Pinpoint the cell where the given text exists, returning its (x, y) midpoint coordinate. 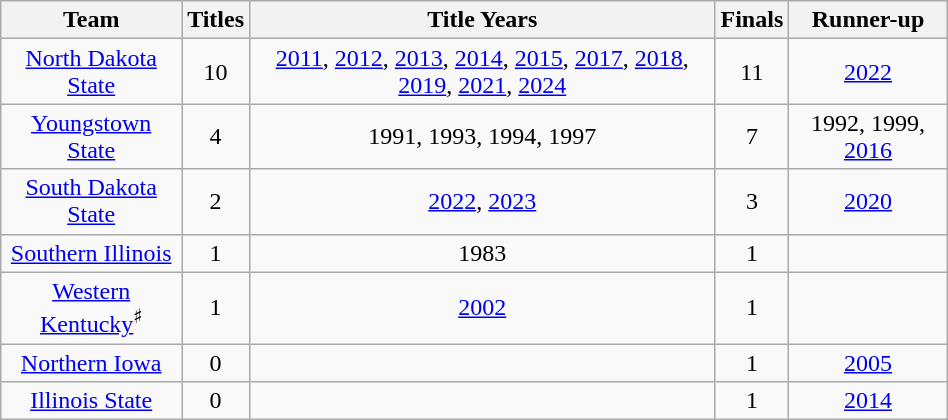
1992, 1999, 2016 (868, 136)
2014 (868, 401)
2 (216, 202)
1983 (482, 253)
7 (752, 136)
Southern Illinois (92, 253)
Titles (216, 20)
South Dakota State (92, 202)
Western Kentucky♯ (92, 308)
4 (216, 136)
2022 (868, 72)
10 (216, 72)
2020 (868, 202)
2022, 2023 (482, 202)
North Dakota State (92, 72)
Youngstown State (92, 136)
Illinois State (92, 401)
3 (752, 202)
2002 (482, 308)
1991, 1993, 1994, 1997 (482, 136)
2005 (868, 363)
11 (752, 72)
Title Years (482, 20)
Team (92, 20)
Runner-up (868, 20)
2011, 2012, 2013, 2014, 2015, 2017, 2018, 2019, 2021, 2024 (482, 72)
Finals (752, 20)
Northern Iowa (92, 363)
